Return [X, Y] of the center of cell containing provided text 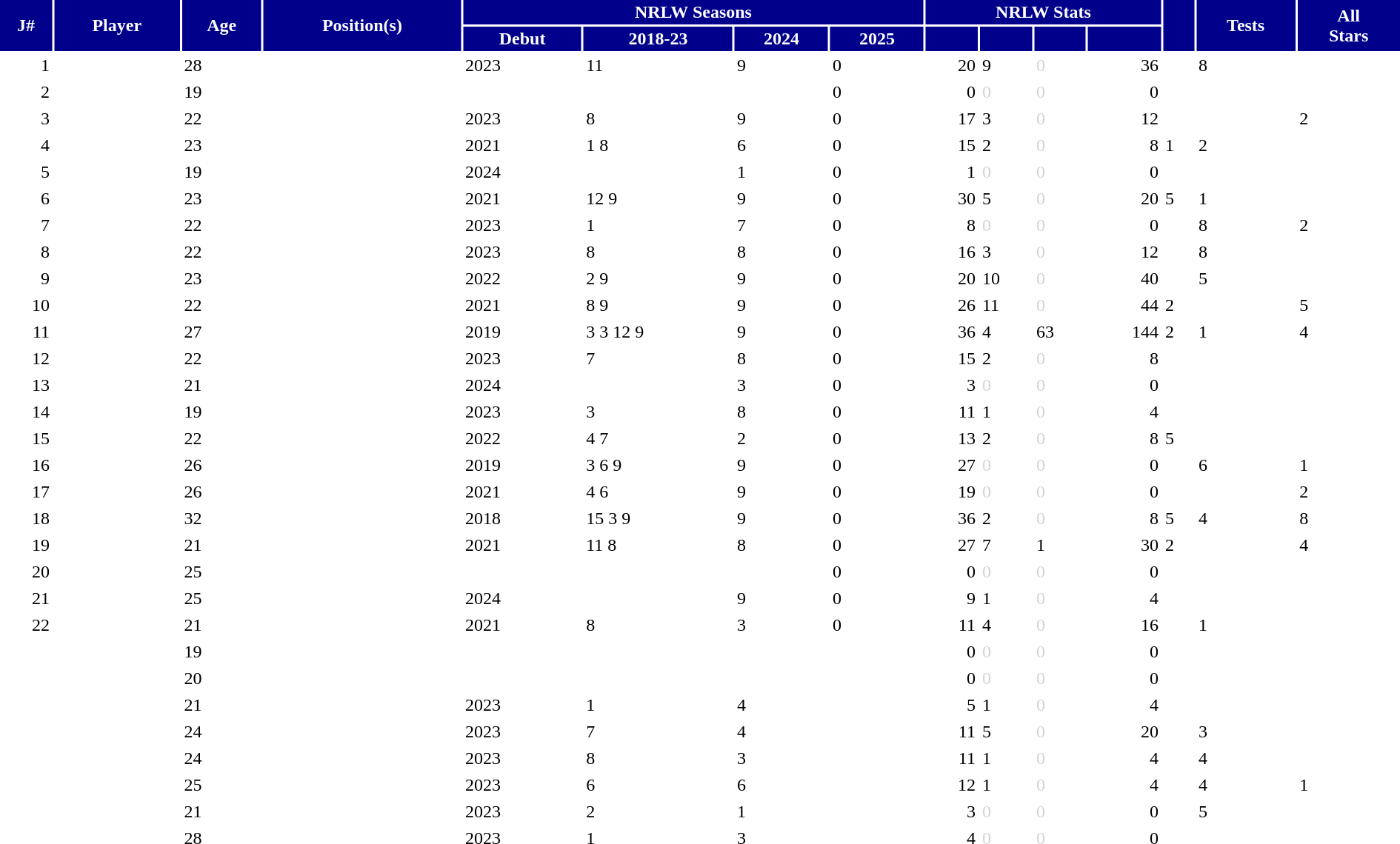
2 9 [658, 278]
All Stars [1348, 25]
18 [26, 518]
Age [222, 25]
44 [1124, 305]
8 9 [658, 305]
3 6 9 [658, 465]
NRLW Stats [1043, 12]
4 6 [658, 492]
40 [1124, 278]
1 8 [658, 145]
2018-23 [658, 38]
2025 [877, 38]
3 3 12 9 [658, 332]
Player [117, 25]
4 7 [658, 438]
32 [222, 518]
Debut [522, 38]
12 9 [658, 198]
Position(s) [362, 25]
144 [1124, 332]
Tests [1246, 25]
14 [26, 412]
J# [26, 25]
2018 [522, 518]
15 3 9 [658, 518]
NRLW Seasons [693, 12]
11 8 [658, 545]
28 [222, 65]
63 [1060, 332]
